Detect which cell encompasses the target text, then output its [x, y] center coordinate. 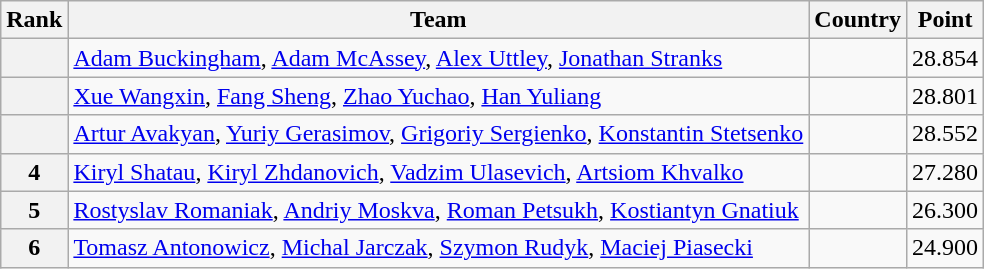
Team [438, 20]
28.552 [946, 134]
5 [34, 210]
Rostyslav Romaniak, Andriy Moskva, Roman Petsukh, Kostiantyn Gnatiuk [438, 210]
26.300 [946, 210]
27.280 [946, 172]
24.900 [946, 248]
6 [34, 248]
28.854 [946, 58]
Artur Avakyan, Yuriy Gerasimov, Grigoriy Sergienko, Konstantin Stetsenko [438, 134]
Adam Buckingham, Adam McAssey, Alex Uttley, Jonathan Stranks [438, 58]
Xue Wangxin, Fang Sheng, Zhao Yuchao, Han Yuliang [438, 96]
Country [858, 20]
28.801 [946, 96]
Point [946, 20]
4 [34, 172]
Kiryl Shatau, Kiryl Zhdanovich, Vadzim Ulasevich, Artsiom Khvalko [438, 172]
Tomasz Antonowicz, Michal Jarczak, Szymon Rudyk, Maciej Piasecki [438, 248]
Rank [34, 20]
